Identify which cell holds the provided text, then report its (X, Y) central coordinate. 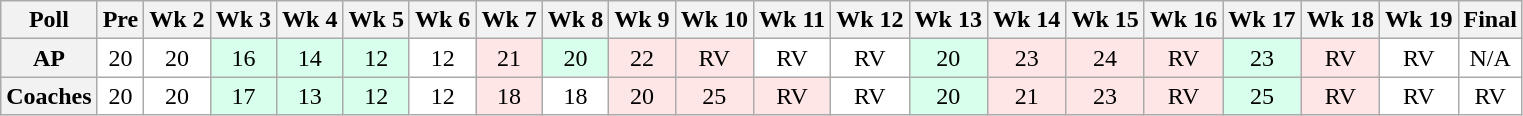
Wk 3 (243, 20)
Wk 7 (509, 20)
Wk 6 (442, 20)
Poll (49, 20)
Wk 5 (376, 20)
Wk 13 (948, 20)
Wk 12 (870, 20)
16 (243, 58)
17 (243, 96)
Wk 16 (1183, 20)
Wk 18 (1340, 20)
Wk 14 (1026, 20)
Wk 4 (310, 20)
Wk 10 (714, 20)
Wk 11 (792, 20)
Wk 19 (1419, 20)
14 (310, 58)
Coaches (49, 96)
AP (49, 58)
22 (642, 58)
Wk 17 (1262, 20)
Pre (120, 20)
N/A (1490, 58)
Final (1490, 20)
Wk 9 (642, 20)
Wk 2 (177, 20)
Wk 15 (1105, 20)
24 (1105, 58)
Wk 8 (575, 20)
13 (310, 96)
